Detect which cell encompasses the target text, then output its (X, Y) center coordinate. 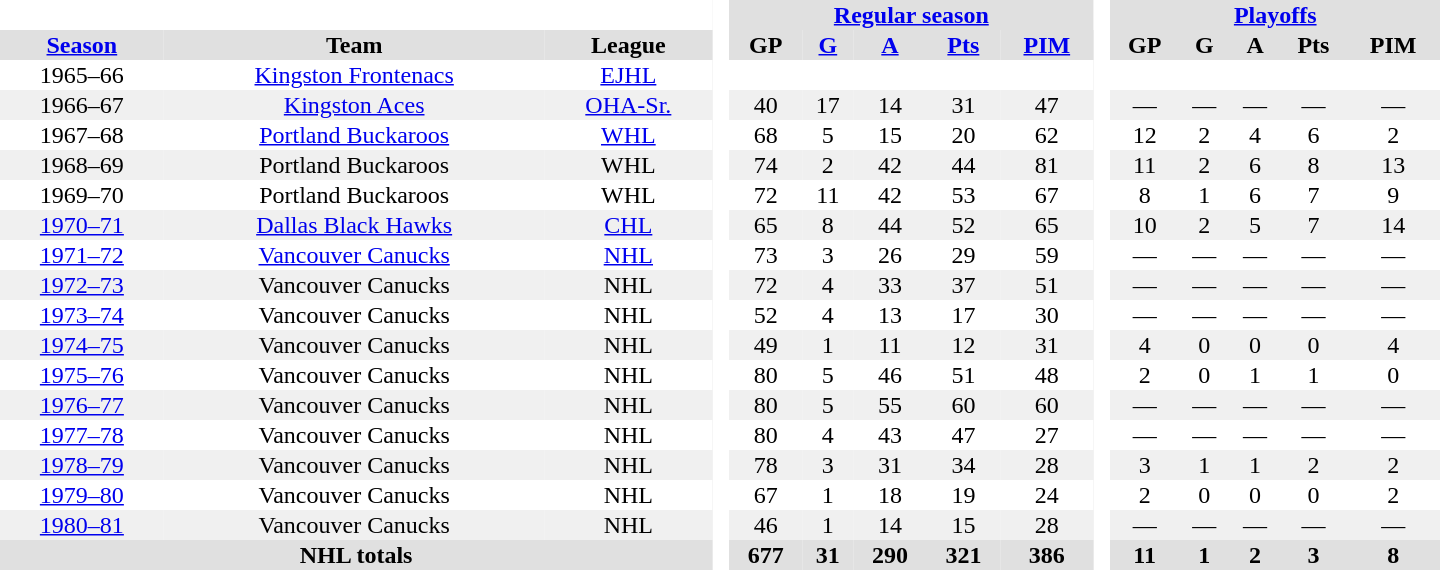
386 (1046, 555)
OHA-Sr. (629, 105)
1970–71 (82, 225)
73 (766, 255)
34 (964, 465)
19 (964, 495)
62 (1046, 135)
Playoffs (1275, 15)
1980–81 (82, 525)
321 (964, 555)
1968–69 (82, 165)
30 (1046, 315)
43 (890, 435)
1976–77 (82, 405)
1966–67 (82, 105)
League (629, 45)
29 (964, 255)
24 (1046, 495)
EJHL (629, 75)
1979–80 (82, 495)
49 (766, 345)
Regular season (911, 15)
1977–78 (82, 435)
10 (1144, 225)
68 (766, 135)
55 (890, 405)
1971–72 (82, 255)
Kingston Frontenacs (354, 75)
1965–66 (82, 75)
27 (1046, 435)
1972–73 (82, 285)
677 (766, 555)
Team (354, 45)
1974–75 (82, 345)
20 (964, 135)
48 (1046, 375)
1967–68 (82, 135)
9 (1393, 195)
NHL totals (356, 555)
53 (964, 195)
1969–70 (82, 195)
1975–76 (82, 375)
81 (1046, 165)
78 (766, 465)
Season (82, 45)
Dallas Black Hawks (354, 225)
CHL (629, 225)
26 (890, 255)
40 (766, 105)
18 (890, 495)
290 (890, 555)
1973–74 (82, 315)
59 (1046, 255)
Kingston Aces (354, 105)
33 (890, 285)
1978–79 (82, 465)
74 (766, 165)
37 (964, 285)
